Search for the cell housing the specified text and yield its (X, Y) center coordinate. 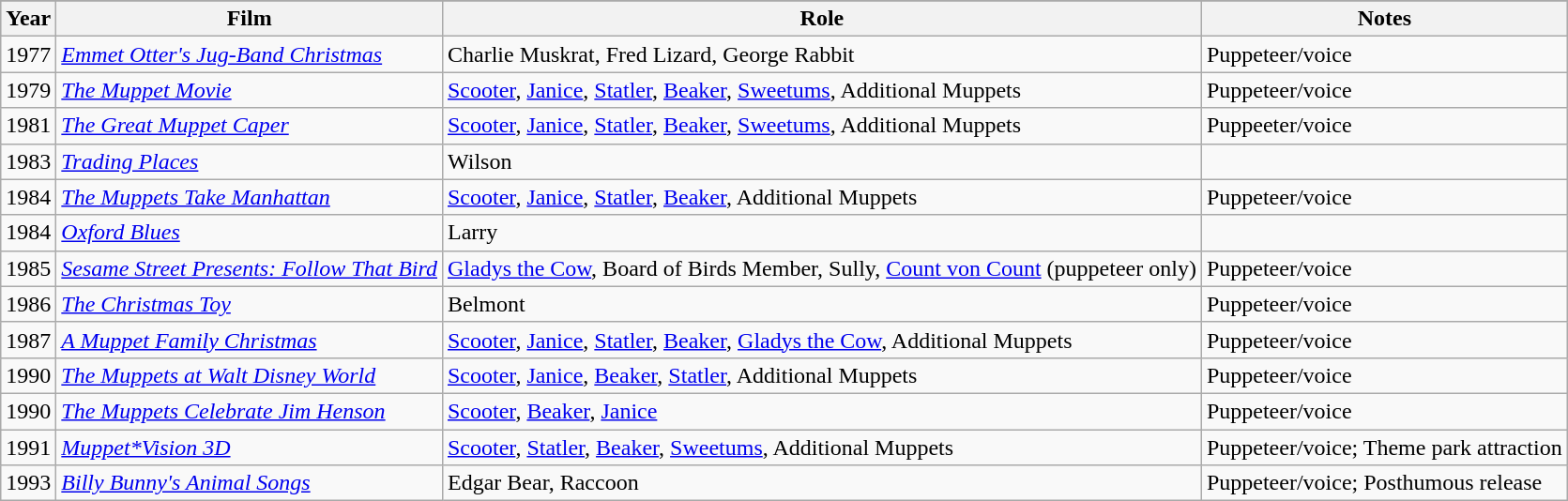
Sesame Street Presents: Follow That Bird (250, 268)
Scooter, Janice, Statler, Beaker, Additional Muppets (822, 197)
1981 (28, 126)
1985 (28, 268)
Emmet Otter's Jug-Band Christmas (250, 54)
Puppeeter/voice (1384, 126)
Scooter, Janice, Beaker, Statler, Additional Muppets (822, 375)
The Muppets Take Manhattan (250, 197)
Charlie Muskrat, Fred Lizard, George Rabbit (822, 54)
1993 (28, 483)
Wilson (822, 161)
The Christmas Toy (250, 304)
1977 (28, 54)
The Great Muppet Caper (250, 126)
1987 (28, 340)
Notes (1384, 19)
Scooter, Janice, Statler, Beaker, Gladys the Cow, Additional Muppets (822, 340)
1979 (28, 90)
Gladys the Cow, Board of Birds Member, Sully, Count von Count (puppeteer only) (822, 268)
Trading Places (250, 161)
1983 (28, 161)
1986 (28, 304)
Larry (822, 233)
Year (28, 19)
The Muppets Celebrate Jim Henson (250, 411)
A Muppet Family Christmas (250, 340)
Puppeteer/voice; Posthumous release (1384, 483)
Billy Bunny's Animal Songs (250, 483)
Film (250, 19)
The Muppets at Walt Disney World (250, 375)
Puppeteer/voice; Theme park attraction (1384, 448)
Edgar Bear, Raccoon (822, 483)
Role (822, 19)
Muppet*Vision 3D (250, 448)
Belmont (822, 304)
1991 (28, 448)
Oxford Blues (250, 233)
Scooter, Beaker, Janice (822, 411)
The Muppet Movie (250, 90)
Scooter, Statler, Beaker, Sweetums, Additional Muppets (822, 448)
